From the cell containing the given text, extract its center point as [x, y] coordinate. 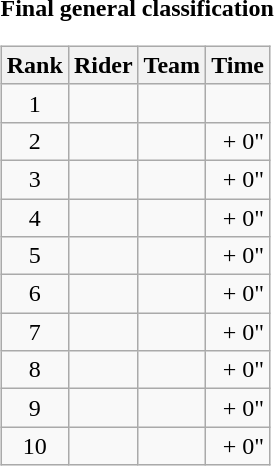
7 [34, 332]
10 [34, 446]
2 [34, 141]
3 [34, 179]
Rider [103, 65]
Time [238, 65]
6 [34, 294]
5 [34, 256]
Rank [34, 65]
4 [34, 217]
8 [34, 370]
Team [172, 65]
1 [34, 103]
9 [34, 408]
